From the cell containing the given text, extract its center point as (x, y) coordinate. 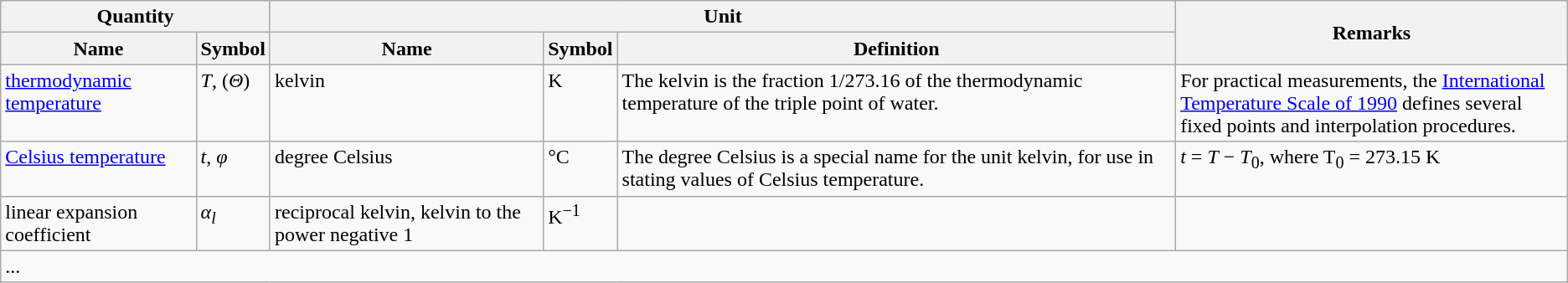
... (784, 266)
K−1 (580, 223)
Quantity (136, 17)
Unit (722, 17)
The degree Celsius is a special name for the unit kelvin, for use in stating values of Celsius temperature. (896, 169)
For practical measurements, the International Temperature Scale of 1990 defines several fixed points and interpolation procedures. (1372, 103)
Definition (896, 49)
t = T − T0, where T0 = 273.15 K (1372, 169)
thermodynamic temperature (99, 103)
T, (Θ) (233, 103)
degree Celsius (406, 169)
Remarks (1372, 33)
αl (233, 223)
°C (580, 169)
kelvin (406, 103)
The kelvin is the fraction 1/273.16 of the thermodynamic temperature of the triple point of water. (896, 103)
reciprocal kelvin, kelvin to the power negative 1 (406, 223)
K (580, 103)
linear expansion coefficient (99, 223)
Celsius temperature (99, 169)
t, φ (233, 169)
